From the cell containing the given text, extract its center point as [X, Y] coordinate. 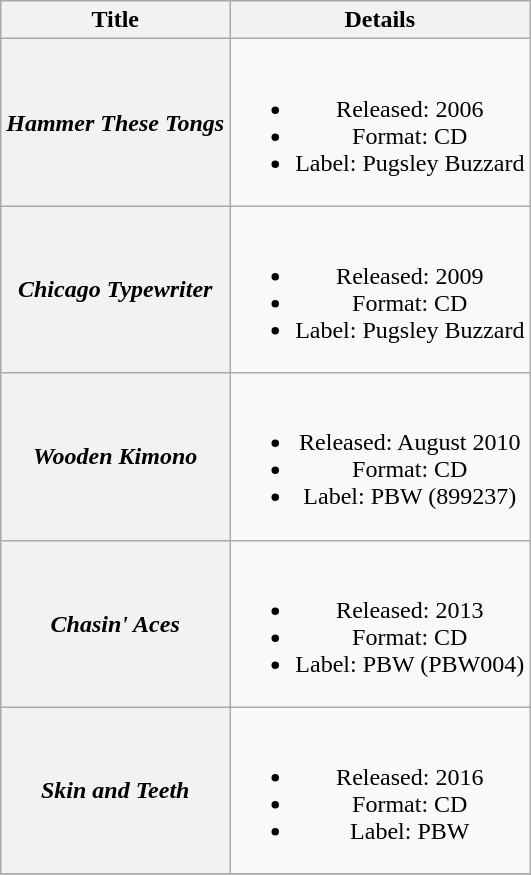
Chicago Typewriter [116, 290]
Released: 2006Format: CDLabel: Pugsley Buzzard [380, 122]
Chasin' Aces [116, 624]
Hammer These Tongs [116, 122]
Title [116, 20]
Wooden Kimono [116, 456]
Released: August 2010Format: CDLabel: PBW (899237) [380, 456]
Released: 2013Format: CDLabel: PBW (PBW004) [380, 624]
Released: 2016Format: CDLabel: PBW [380, 790]
Released: 2009Format: CDLabel: Pugsley Buzzard [380, 290]
Details [380, 20]
Skin and Teeth [116, 790]
